Capture the cell that displays the provided text and extract its (x, y) central coordinate. 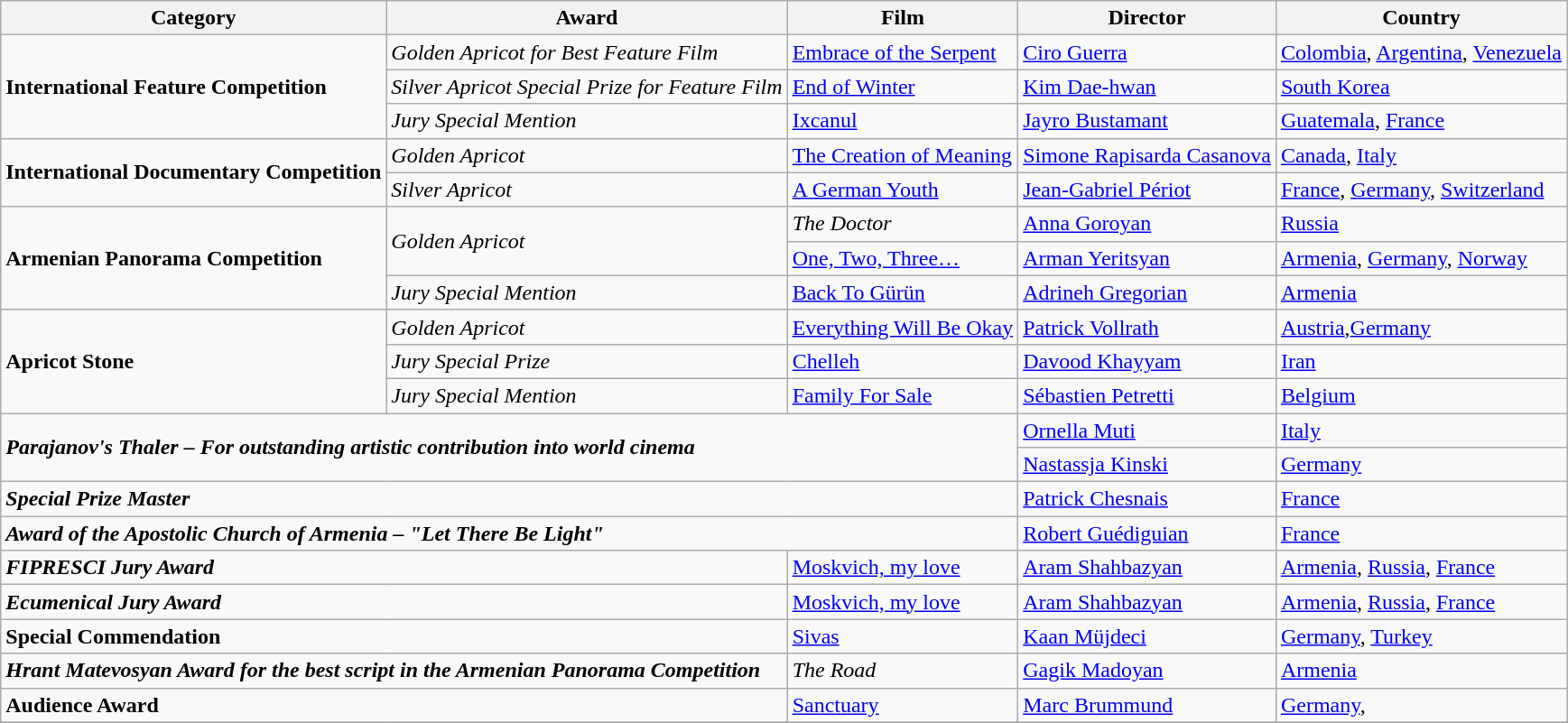
Chelleh (903, 361)
Italy (1421, 431)
The Creation of Meaning (903, 155)
The Doctor (903, 224)
Audience Award (394, 705)
Ornella Muti (1147, 431)
Kim Dae-hwan (1147, 87)
Family For Sale (903, 395)
Ixcanul (903, 121)
Jayro Bustamant (1147, 121)
Jean-Gabriel Périot (1147, 190)
Golden Apricot for Best Feature Film (587, 52)
Nastassja Kinski (1147, 465)
Back To Gürün (903, 292)
Award of the Apostolic Church of Armenia – "Let There Be Light" (509, 533)
Armenia, Germany, Norway (1421, 258)
FIPRESCI Jury Award (394, 568)
Silver Apricot (587, 190)
Anna Goroyan (1147, 224)
Kaan Müjdeci (1147, 636)
Award (587, 18)
Film (903, 18)
Silver Apricot Special Prize for Feature Film (587, 87)
Arman Yeritsyan (1147, 258)
Belgium (1421, 395)
Colombia, Argentina, Venezuela (1421, 52)
Marc Brummund (1147, 705)
Sivas (903, 636)
Parajanov's Thaler – For outstanding artistic contribution into world cinema (509, 448)
South Korea (1421, 87)
Jury Special Prize (587, 361)
Ecumenical Jury Award (394, 602)
Canada, Italy (1421, 155)
International Documentary Competition (193, 172)
Special Commendation (394, 636)
Patrick Vollrath (1147, 327)
Embrace of the Serpent (903, 52)
Robert Guédiguian (1147, 533)
Austria,Germany (1421, 327)
Patrick Chesnais (1147, 499)
End of Winter (903, 87)
France, Germany, Switzerland (1421, 190)
One, Two, Three… (903, 258)
Sébastien Petretti (1147, 395)
Simone Rapisarda Casanova (1147, 155)
Armenian Panorama Competition (193, 258)
Germany (1421, 465)
The Road (903, 671)
Director (1147, 18)
Germany, Turkey (1421, 636)
Iran (1421, 361)
Country (1421, 18)
Apricot Stone (193, 361)
Special Prize Master (509, 499)
A German Youth (903, 190)
Category (193, 18)
Everything Will Be Okay (903, 327)
Germany, (1421, 705)
Russia (1421, 224)
International Feature Competition (193, 87)
Adrineh Gregorian (1147, 292)
Gagik Madoyan (1147, 671)
Ciro Guerra (1147, 52)
Hrant Matevosyan Award for the best script in the Armenian Panorama Competition (394, 671)
Guatemala, France (1421, 121)
Sanctuary (903, 705)
Davood Khayyam (1147, 361)
